Locate the cell with the specified text and output its (X, Y) center coordinate. 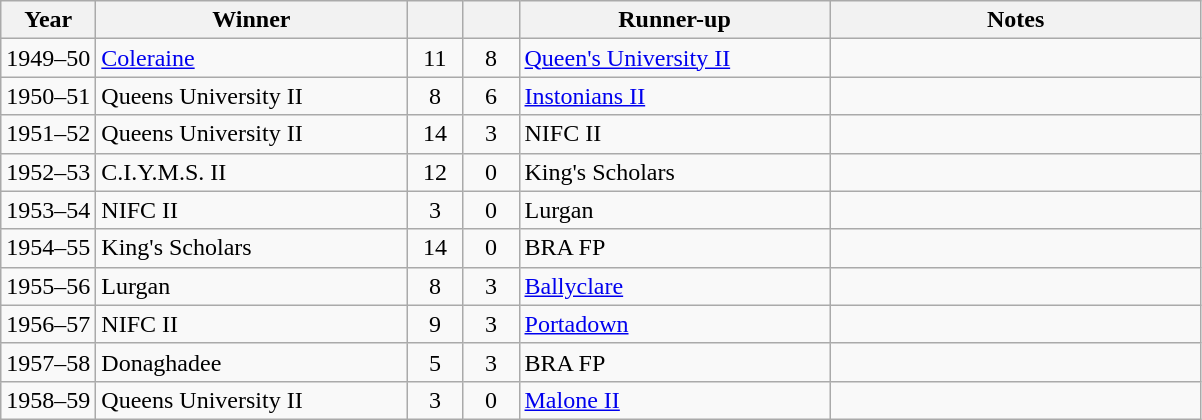
1958–59 (48, 400)
12 (435, 172)
Year (48, 20)
Runner-up (674, 20)
C.I.Y.M.S. II (252, 172)
1953–54 (48, 210)
1951–52 (48, 134)
1949–50 (48, 58)
Donaghadee (252, 362)
Queen's University II (674, 58)
Coleraine (252, 58)
1952–53 (48, 172)
1955–56 (48, 286)
Portadown (674, 324)
1957–58 (48, 362)
Winner (252, 20)
1956–57 (48, 324)
Ballyclare (674, 286)
5 (435, 362)
1954–55 (48, 248)
Notes (1016, 20)
Instonians II (674, 96)
Malone II (674, 400)
6 (491, 96)
11 (435, 58)
1950–51 (48, 96)
9 (435, 324)
